Extract the (x, y) coordinate from the center of the cell holding the provided text.  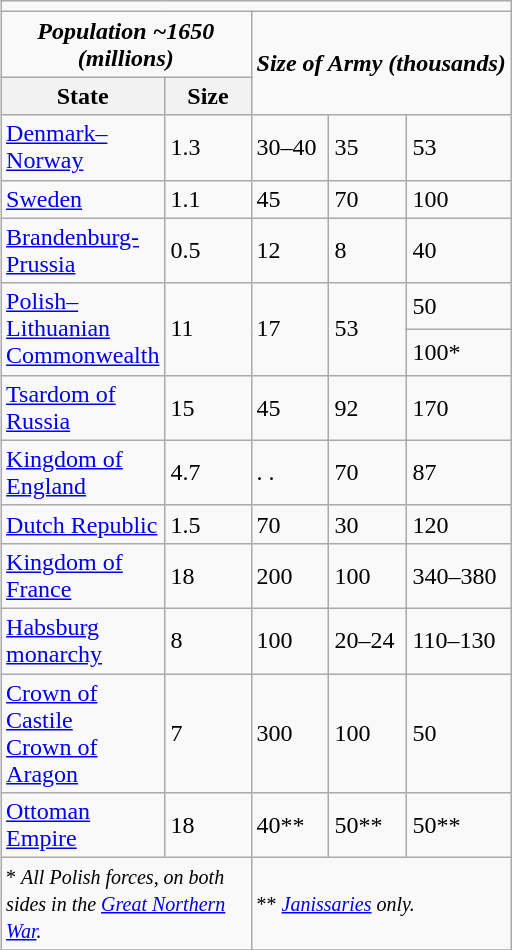
Ottoman Empire (83, 826)
Size of Army (thousands) (381, 64)
Kingdom of England (83, 472)
35 (368, 148)
100* (459, 352)
1.3 (208, 148)
40 (459, 250)
Dutch Republic (83, 524)
** Janissaries only. (381, 904)
200 (290, 576)
Tsardom of Russia (83, 408)
Denmark–Norway (83, 148)
0.5 (208, 250)
340–380 (459, 576)
110–130 (459, 640)
87 (459, 472)
30–40 (290, 148)
12 (290, 250)
. . (290, 472)
120 (459, 524)
20–24 (368, 640)
1.1 (208, 199)
40** (290, 826)
Population ~1650 (millions) (126, 44)
Polish–Lithuanian Commonwealth (83, 329)
Size (208, 96)
300 (290, 734)
17 (290, 329)
Sweden (83, 199)
Crown of CastileCrown of Aragon (83, 734)
7 (208, 734)
1.5 (208, 524)
11 (208, 329)
15 (208, 408)
Brandenburg-Prussia (83, 250)
170 (459, 408)
4.7 (208, 472)
Kingdom of France (83, 576)
State (83, 96)
30 (368, 524)
Habsburg monarchy (83, 640)
* All Polish forces, on both sides in the Great Northern War. (126, 904)
92 (368, 408)
